From the cell containing the given text, extract its center point as (X, Y) coordinate. 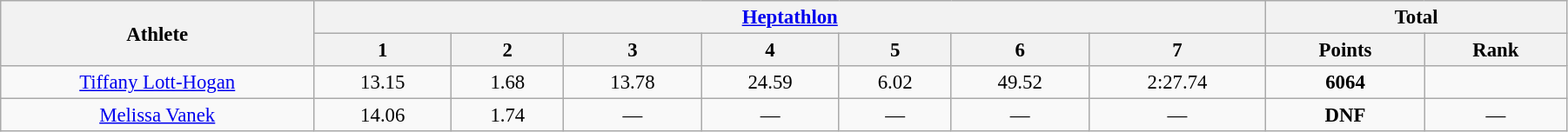
6 (1020, 50)
1.74 (508, 115)
4 (770, 50)
Melissa Vanek (157, 115)
13.15 (383, 82)
1 (383, 50)
6064 (1345, 82)
5 (895, 50)
3 (633, 50)
13.78 (633, 82)
Athlete (157, 33)
1.68 (508, 82)
Total (1417, 17)
Tiffany Lott-Hogan (157, 82)
2:27.74 (1177, 82)
7 (1177, 50)
Rank (1495, 50)
14.06 (383, 115)
49.52 (1020, 82)
Heptathlon (790, 17)
Points (1345, 50)
2 (508, 50)
6.02 (895, 82)
24.59 (770, 82)
DNF (1345, 115)
